Capture the cell that displays the provided text and extract its [x, y] central coordinate. 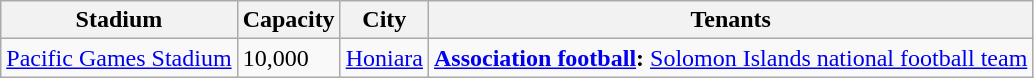
Stadium [119, 20]
10,000 [288, 58]
Honiara [384, 58]
Association football: Solomon Islands national football team [731, 58]
City [384, 20]
Capacity [288, 20]
Pacific Games Stadium [119, 58]
Tenants [731, 20]
